From the cell containing the given text, extract its center point as (X, Y) coordinate. 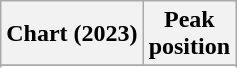
Peakposition (189, 34)
Chart (2023) (72, 34)
